Capture the cell that displays the provided text and extract its (x, y) central coordinate. 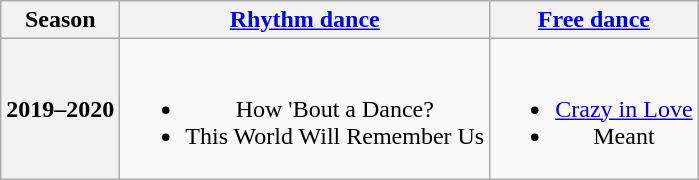
Free dance (594, 20)
Rhythm dance (305, 20)
2019–2020 (60, 109)
Crazy in LoveMeant (594, 109)
How 'Bout a Dance? This World Will Remember Us (305, 109)
Season (60, 20)
